Locate the cell with the specified text and output its (x, y) center coordinate. 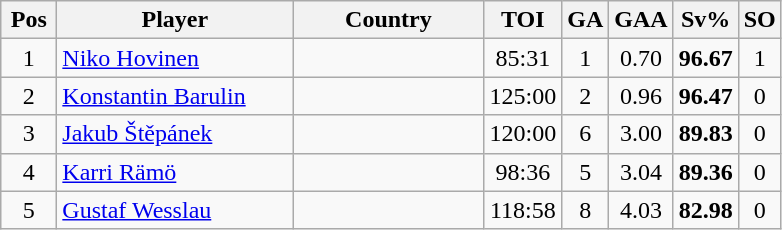
Gustaf Wesslau (175, 210)
Sv% (706, 20)
0.96 (641, 96)
118:58 (523, 210)
98:36 (523, 172)
3.04 (641, 172)
3.00 (641, 134)
85:31 (523, 58)
Player (175, 20)
125:00 (523, 96)
89.83 (706, 134)
SO (760, 20)
4.03 (641, 210)
Country (388, 20)
0.70 (641, 58)
96.47 (706, 96)
Konstantin Barulin (175, 96)
6 (586, 134)
4 (29, 172)
TOI (523, 20)
120:00 (523, 134)
Karri Rämö (175, 172)
96.67 (706, 58)
8 (586, 210)
82.98 (706, 210)
GAA (641, 20)
Pos (29, 20)
GA (586, 20)
89.36 (706, 172)
Jakub Štěpánek (175, 134)
Niko Hovinen (175, 58)
3 (29, 134)
